Extract the [x, y] coordinate from the center of the cell holding the provided text.  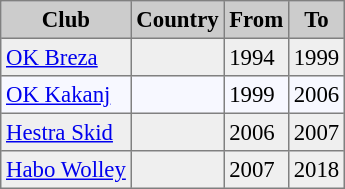
To [316, 20]
OK Kakanj [66, 95]
Club [66, 20]
Hestra Skid [66, 132]
1994 [256, 57]
OK Breza [66, 57]
From [256, 20]
Country [178, 20]
Habo Wolley [66, 170]
2018 [316, 170]
